Provide the [x, y] coordinate of the cell's center where the given text is located.  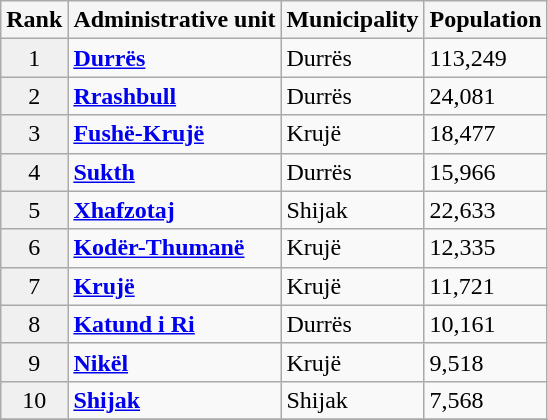
10 [34, 400]
9,518 [486, 362]
3 [34, 134]
7,568 [486, 400]
Municipality [352, 20]
5 [34, 210]
12,335 [486, 248]
Xhafzotaj [174, 210]
8 [34, 324]
15,966 [486, 172]
7 [34, 286]
24,081 [486, 96]
Katund i Ri [174, 324]
10,161 [486, 324]
22,633 [486, 210]
11,721 [486, 286]
Fushë-Krujë [174, 134]
Nikël [174, 362]
Administrative unit [174, 20]
Sukth [174, 172]
6 [34, 248]
1 [34, 58]
4 [34, 172]
9 [34, 362]
Rank [34, 20]
18,477 [486, 134]
Population [486, 20]
Kodër-Thumanë [174, 248]
Rrashbull [174, 96]
2 [34, 96]
113,249 [486, 58]
